Locate the cell with the specified text and output its [x, y] center coordinate. 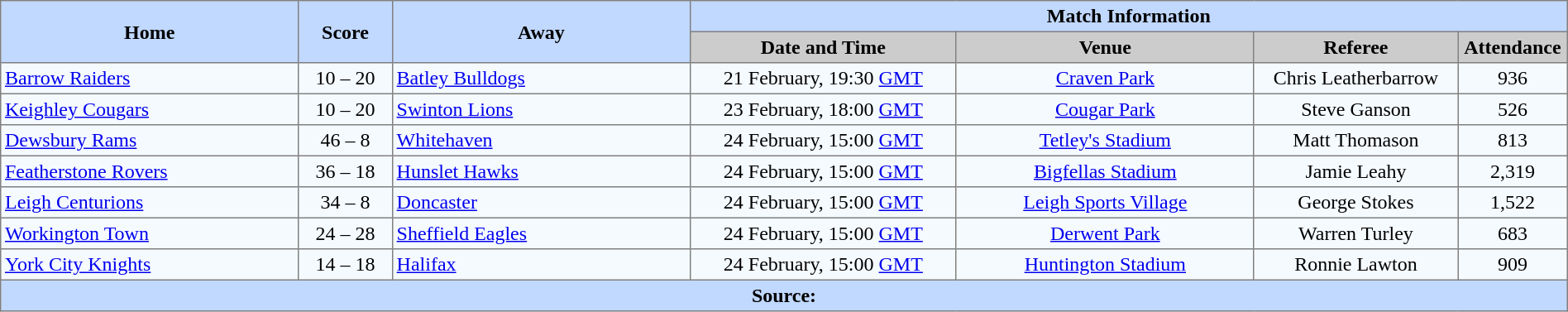
683 [1513, 233]
Barrow Raiders [150, 79]
Source: [784, 295]
Leigh Sports Village [1105, 203]
Featherstone Rovers [150, 171]
Attendance [1513, 47]
1,522 [1513, 203]
George Stokes [1355, 203]
Score [346, 31]
909 [1513, 265]
Matt Thomason [1355, 141]
24 – 28 [346, 233]
Workington Town [150, 233]
Whitehaven [541, 141]
36 – 18 [346, 171]
Keighley Cougars [150, 109]
Ronnie Lawton [1355, 265]
813 [1513, 141]
Bigfellas Stadium [1105, 171]
Halifax [541, 265]
34 – 8 [346, 203]
Home [150, 31]
Swinton Lions [541, 109]
Leigh Centurions [150, 203]
Date and Time [823, 47]
Chris Leatherbarrow [1355, 79]
21 February, 19:30 GMT [823, 79]
Match Information [1128, 17]
14 – 18 [346, 265]
Away [541, 31]
Dewsbury Rams [150, 141]
Referee [1355, 47]
Hunslet Hawks [541, 171]
Steve Ganson [1355, 109]
Derwent Park [1105, 233]
Warren Turley [1355, 233]
Cougar Park [1105, 109]
Sheffield Eagles [541, 233]
Batley Bulldogs [541, 79]
Jamie Leahy [1355, 171]
2,319 [1513, 171]
Venue [1105, 47]
Craven Park [1105, 79]
526 [1513, 109]
Doncaster [541, 203]
Tetley's Stadium [1105, 141]
York City Knights [150, 265]
23 February, 18:00 GMT [823, 109]
936 [1513, 79]
Huntington Stadium [1105, 265]
46 – 8 [346, 141]
